From the cell containing the given text, extract its center point as (X, Y) coordinate. 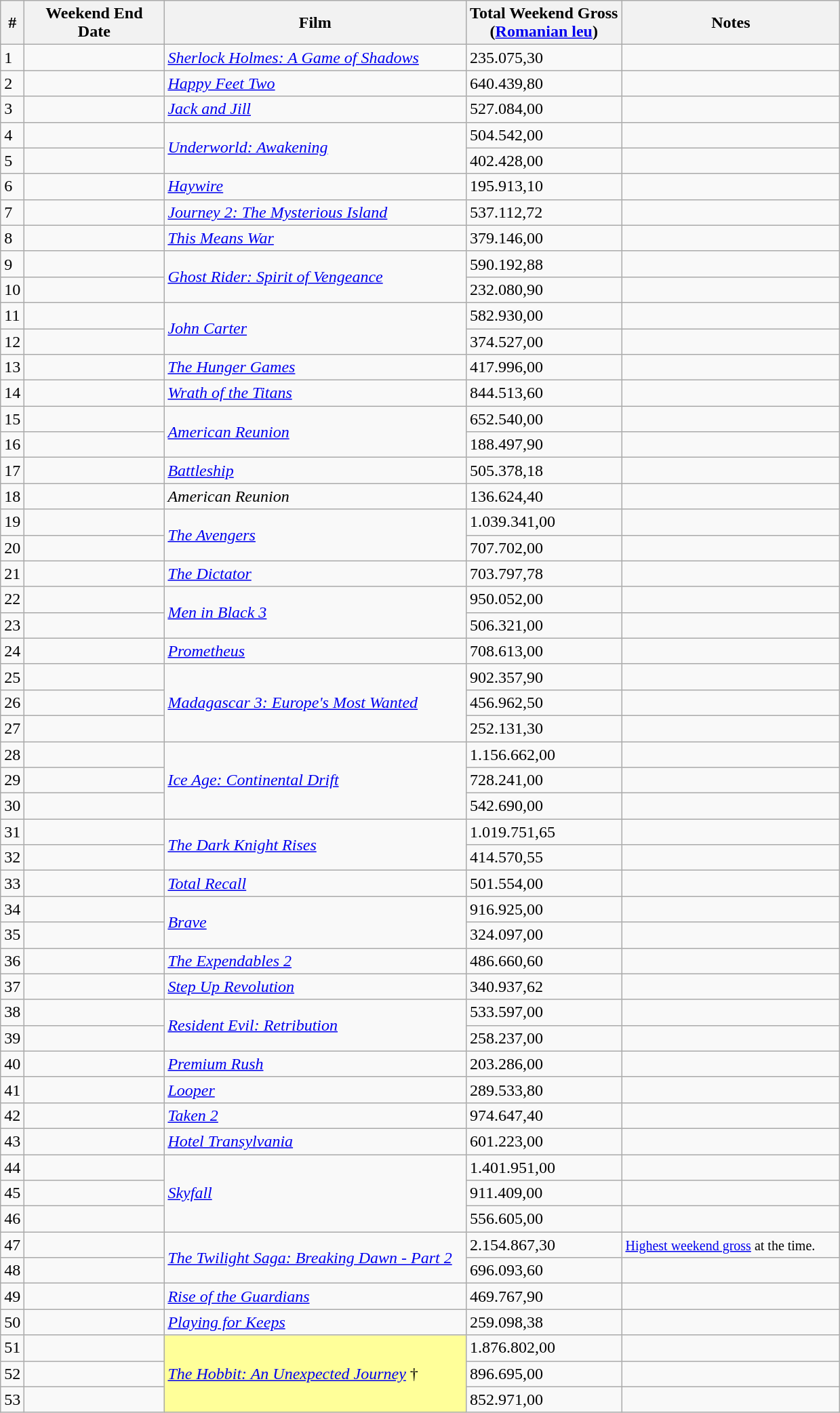
Resident Evil: Retribution (315, 1025)
601.223,00 (544, 1141)
469.767,90 (544, 1296)
2 (12, 83)
640.439,80 (544, 83)
Notes (731, 23)
This Means War (315, 238)
Haywire (315, 186)
340.937,62 (544, 987)
The Dictator (315, 574)
374.527,00 (544, 341)
51 (12, 1348)
25 (12, 677)
37 (12, 987)
38 (12, 1012)
Step Up Revolution (315, 987)
652.540,00 (544, 419)
Men in Black 3 (315, 612)
53 (12, 1399)
728.241,00 (544, 780)
34 (12, 909)
33 (12, 883)
11 (12, 315)
Looper (315, 1090)
John Carter (315, 328)
289.533,80 (544, 1090)
505.378,18 (544, 471)
13 (12, 367)
The Twilight Saga: Breaking Dawn - Part 2 (315, 1258)
6 (12, 186)
Ghost Rider: Spirit of Vengeance (315, 277)
27 (12, 728)
The Expendables 2 (315, 961)
8 (12, 238)
1.156.662,00 (544, 755)
29 (12, 780)
896.695,00 (544, 1374)
48 (12, 1271)
36 (12, 961)
506.321,00 (544, 625)
Prometheus (315, 651)
Wrath of the Titans (315, 393)
Rise of the Guardians (315, 1296)
232.080,90 (544, 290)
252.131,30 (544, 728)
42 (12, 1115)
Taken 2 (315, 1115)
44 (12, 1167)
# (12, 23)
Weekend End Date (94, 23)
32 (12, 858)
41 (12, 1090)
911.409,00 (544, 1193)
24 (12, 651)
582.930,00 (544, 315)
The Hunger Games (315, 367)
31 (12, 832)
The Avengers (315, 535)
20 (12, 548)
23 (12, 625)
Hotel Transylvania (315, 1141)
188.497,90 (544, 445)
12 (12, 341)
258.237,00 (544, 1038)
556.605,00 (544, 1219)
39 (12, 1038)
17 (12, 471)
49 (12, 1296)
28 (12, 755)
259.098,38 (544, 1322)
2.154.867,30 (544, 1245)
5 (12, 161)
Madagascar 3: Europe's Most Wanted (315, 702)
590.192,88 (544, 264)
7 (12, 212)
21 (12, 574)
Highest weekend gross at the time. (731, 1245)
46 (12, 1219)
Playing for Keeps (315, 1322)
47 (12, 1245)
35 (12, 935)
15 (12, 419)
50 (12, 1322)
19 (12, 522)
974.647,40 (544, 1115)
456.962,50 (544, 702)
707.702,00 (544, 548)
The Hobbit: An Unexpected Journey † (315, 1374)
696.093,60 (544, 1271)
950.052,00 (544, 599)
203.286,00 (544, 1064)
30 (12, 806)
4 (12, 135)
708.613,00 (544, 651)
533.597,00 (544, 1012)
Happy Feet Two (315, 83)
402.428,00 (544, 161)
Sherlock Holmes: A Game of Shadows (315, 58)
18 (12, 496)
Underworld: Awakening (315, 148)
324.097,00 (544, 935)
235.075,30 (544, 58)
Brave (315, 922)
22 (12, 599)
Journey 2: The Mysterious Island (315, 212)
852.971,00 (544, 1399)
Skyfall (315, 1193)
414.570,55 (544, 858)
Total Recall (315, 883)
9 (12, 264)
1.876.802,00 (544, 1348)
Premium Rush (315, 1064)
902.357,90 (544, 677)
916.925,00 (544, 909)
43 (12, 1141)
10 (12, 290)
195.913,10 (544, 186)
527.084,00 (544, 109)
26 (12, 702)
136.624,40 (544, 496)
Battleship (315, 471)
45 (12, 1193)
504.542,00 (544, 135)
486.660,60 (544, 961)
Total Weekend Gross(Romanian leu) (544, 23)
417.996,00 (544, 367)
Jack and Jill (315, 109)
501.554,00 (544, 883)
40 (12, 1064)
16 (12, 445)
379.146,00 (544, 238)
542.690,00 (544, 806)
Film (315, 23)
1.039.341,00 (544, 522)
1.019.751,65 (544, 832)
1 (12, 58)
703.797,78 (544, 574)
Ice Age: Continental Drift (315, 780)
3 (12, 109)
1.401.951,00 (544, 1167)
537.112,72 (544, 212)
The Dark Knight Rises (315, 845)
52 (12, 1374)
14 (12, 393)
844.513,60 (544, 393)
